Extract the [x, y] coordinate from the center of the cell holding the provided text.  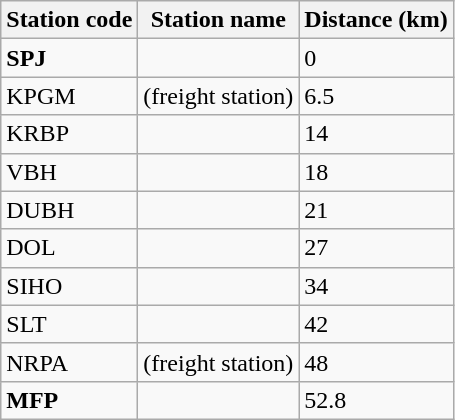
DOL [70, 248]
14 [376, 134]
VBH [70, 172]
Station name [218, 20]
SPJ [70, 58]
Station code [70, 20]
6.5 [376, 96]
Distance (km) [376, 20]
SLT [70, 324]
KPGM [70, 96]
27 [376, 248]
34 [376, 286]
52.8 [376, 400]
KRBP [70, 134]
DUBH [70, 210]
SIHO [70, 286]
0 [376, 58]
21 [376, 210]
48 [376, 362]
MFP [70, 400]
42 [376, 324]
18 [376, 172]
NRPA [70, 362]
